Determine the [x, y] coordinate at the center of the cell enclosing the given text.  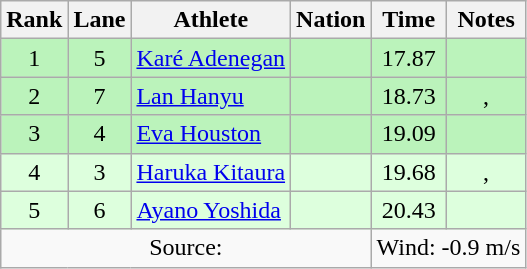
Haruka Kitaura [211, 172]
17.87 [408, 58]
19.68 [408, 172]
Wind: -0.9 m/s [448, 248]
1 [34, 58]
2 [34, 96]
Karé Adenegan [211, 58]
6 [100, 210]
Lan Hanyu [211, 96]
Notes [486, 20]
Rank [34, 20]
Time [408, 20]
7 [100, 96]
18.73 [408, 96]
Ayano Yoshida [211, 210]
Nation [331, 20]
Source: [186, 248]
19.09 [408, 134]
Eva Houston [211, 134]
Lane [100, 20]
20.43 [408, 210]
Athlete [211, 20]
